Output the (x, y) coordinate of the center of the cell containing the given text.  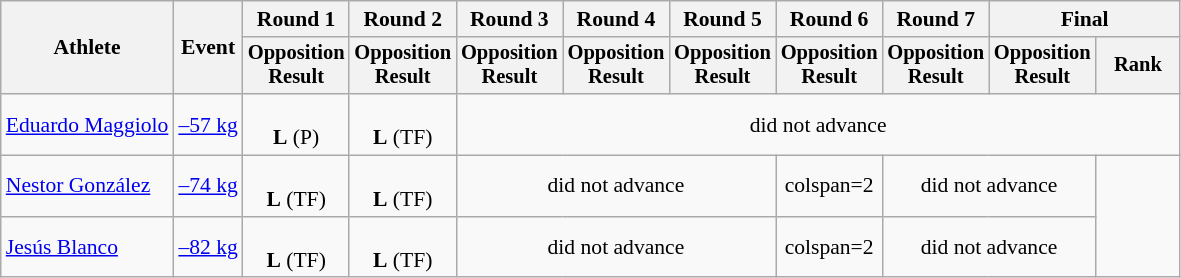
Nestor González (88, 186)
Athlete (88, 48)
Eduardo Maggiolo (88, 124)
Event (208, 48)
Rank (1138, 66)
Jesús Blanco (88, 248)
–74 kg (208, 186)
L (P) (296, 124)
Round 1 (296, 19)
Round 7 (936, 19)
–82 kg (208, 248)
Round 6 (830, 19)
Round 3 (510, 19)
Final (1084, 19)
Round 4 (616, 19)
Round 2 (402, 19)
Round 5 (722, 19)
–57 kg (208, 124)
